Identify which cell holds the provided text, then report its (X, Y) central coordinate. 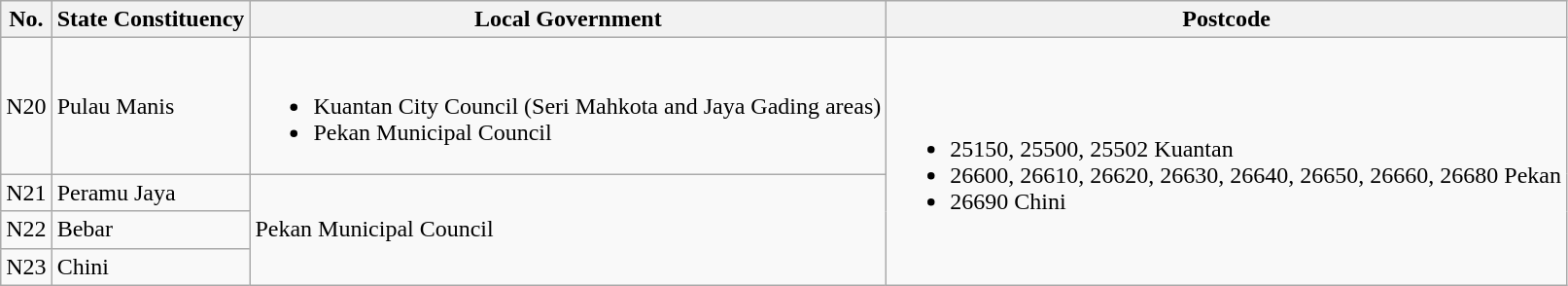
Peramu Jaya (151, 193)
N21 (26, 193)
Chini (151, 267)
Pekan Municipal Council (568, 230)
State Constituency (151, 19)
Postcode (1227, 19)
Kuantan City Council (Seri Mahkota and Jaya Gading areas)Pekan Municipal Council (568, 106)
N20 (26, 106)
Pulau Manis (151, 106)
N22 (26, 230)
25150, 25500, 25502 Kuantan26600, 26610, 26620, 26630, 26640, 26650, 26660, 26680 Pekan26690 Chini (1227, 161)
N23 (26, 267)
Bebar (151, 230)
No. (26, 19)
Local Government (568, 19)
